Output the [X, Y] coordinate of the center of the cell containing the given text.  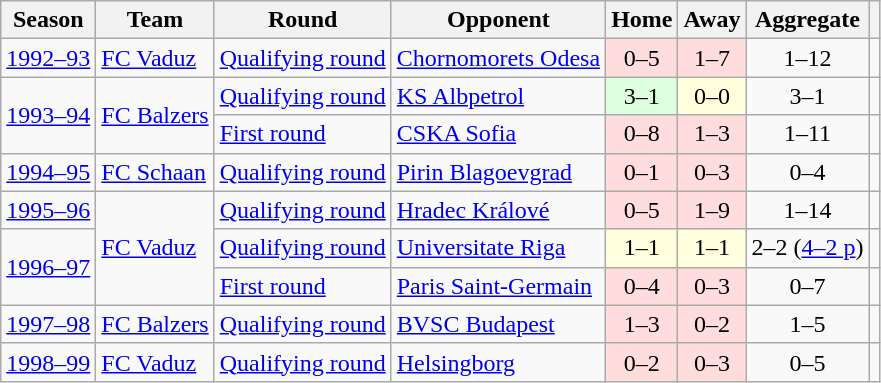
1992–93 [48, 58]
Away [712, 20]
FC Schaan [155, 172]
Helsingborg [498, 362]
Aggregate [808, 20]
Season [48, 20]
0–1 [642, 172]
Round [302, 20]
1997–98 [48, 324]
0–7 [808, 286]
KS Albpetrol [498, 96]
Universitate Riga [498, 248]
1994–95 [48, 172]
0–8 [642, 134]
1993–94 [48, 115]
Opponent [498, 20]
1–9 [712, 210]
1–5 [808, 324]
Hradec Králové [498, 210]
Chornomorets Odesa [498, 58]
1–7 [712, 58]
Paris Saint-Germain [498, 286]
1996–97 [48, 267]
0–0 [712, 96]
BVSC Budapest [498, 324]
CSKA Sofia [498, 134]
Pirin Blagoevgrad [498, 172]
2–2 (4–2 p) [808, 248]
1–14 [808, 210]
1998–99 [48, 362]
Home [642, 20]
1–11 [808, 134]
Team [155, 20]
1995–96 [48, 210]
1–12 [808, 58]
